For the text-containing cell, return its midpoint in [X, Y] coordinate format. 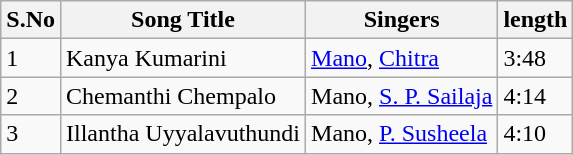
Chemanthi Chempalo [182, 96]
Mano, P. Susheela [402, 134]
3 [31, 134]
2 [31, 96]
4:14 [536, 96]
4:10 [536, 134]
Illantha Uyyalavuthundi [182, 134]
1 [31, 58]
S.No [31, 20]
Mano, S. P. Sailaja [402, 96]
Singers [402, 20]
3:48 [536, 58]
length [536, 20]
Song Title [182, 20]
Kanya Kumarini [182, 58]
Mano, Chitra [402, 58]
